Locate the cell with the specified text and output its [x, y] center coordinate. 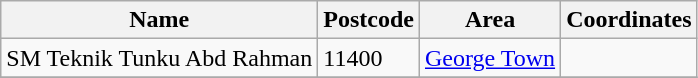
11400 [369, 58]
SM Teknik Tunku Abd Rahman [160, 58]
Coordinates [629, 20]
Name [160, 20]
Postcode [369, 20]
George Town [490, 58]
Area [490, 20]
